Return (x, y) of the center of cell containing provided text 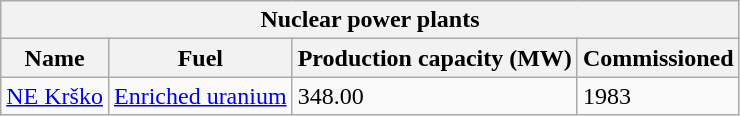
Nuclear power plants (370, 20)
Name (55, 58)
Production capacity (MW) (434, 58)
Enriched uranium (200, 96)
1983 (658, 96)
NE Krško (55, 96)
Commissioned (658, 58)
Fuel (200, 58)
348.00 (434, 96)
